For the text-containing cell, return its midpoint in [x, y] coordinate format. 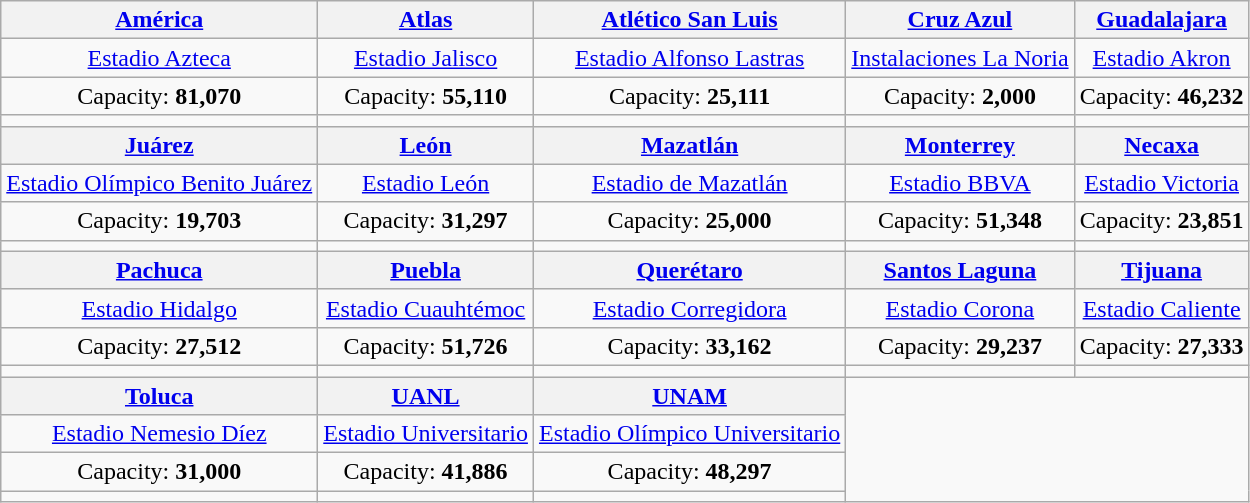
Capacity: 81,070 [160, 96]
Santos Laguna [960, 270]
Capacity: 41,886 [426, 472]
Estadio Cuauhtémoc [426, 308]
Capacity: 46,232 [1162, 96]
UANL [426, 395]
Capacity: 55,110 [426, 96]
UNAM [689, 395]
Atlas [426, 20]
Mazatlán [689, 145]
Estadio Akron [1162, 58]
Estadio Hidalgo [160, 308]
Estadio BBVA [960, 183]
Capacity: 33,162 [689, 346]
Estadio Victoria [1162, 183]
Capacity: 19,703 [160, 221]
Capacity: 51,348 [960, 221]
Estadio Jalisco [426, 58]
Estadio Corona [960, 308]
Juárez [160, 145]
Cruz Azul [960, 20]
Capacity: 25,000 [689, 221]
Estadio Corregidora [689, 308]
Puebla [426, 270]
Capacity: 23,851 [1162, 221]
Capacity: 27,512 [160, 346]
Necaxa [1162, 145]
Capacity: 25,111 [689, 96]
Estadio León [426, 183]
Estadio Olímpico Benito Juárez [160, 183]
Capacity: 51,726 [426, 346]
Instalaciones La Noria [960, 58]
Capacity: 2,000 [960, 96]
Guadalajara [1162, 20]
Capacity: 31,297 [426, 221]
Estadio Olímpico Universitario [689, 434]
Estadio Universitario [426, 434]
Querétaro [689, 270]
Capacity: 29,237 [960, 346]
Estadio Caliente [1162, 308]
Toluca [160, 395]
Capacity: 27,333 [1162, 346]
Tijuana [1162, 270]
América [160, 20]
Monterrey [960, 145]
Capacity: 31,000 [160, 472]
Estadio Azteca [160, 58]
Estadio Nemesio Díez [160, 434]
Pachuca [160, 270]
Capacity: 48,297 [689, 472]
Estadio de Mazatlán [689, 183]
Estadio Alfonso Lastras [689, 58]
Atlético San Luis [689, 20]
León [426, 145]
